Return [x, y] of the center of cell containing provided text 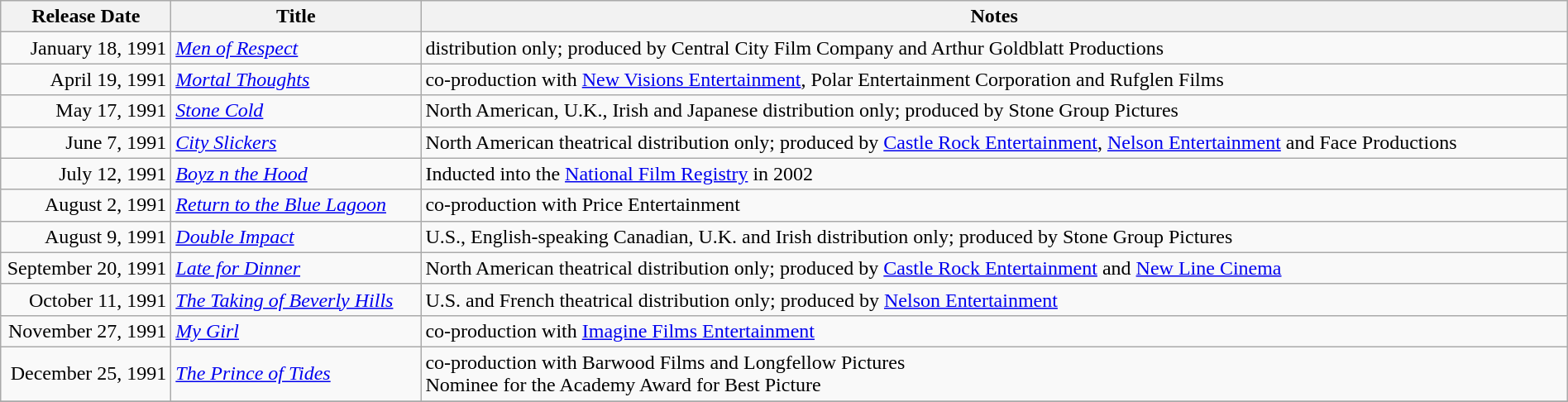
distribution only; produced by Central City Film Company and Arthur Goldblatt Productions [994, 48]
January 18, 1991 [86, 48]
August 9, 1991 [86, 237]
Late for Dinner [296, 268]
September 20, 1991 [86, 268]
May 17, 1991 [86, 111]
Inducted into the National Film Registry in 2002 [994, 174]
November 27, 1991 [86, 331]
December 25, 1991 [86, 374]
U.S. and French theatrical distribution only; produced by Nelson Entertainment [994, 299]
August 2, 1991 [86, 205]
July 12, 1991 [86, 174]
co-production with Imagine Films Entertainment [994, 331]
Stone Cold [296, 111]
Men of Respect [296, 48]
co-production with New Visions Entertainment, Polar Entertainment Corporation and Rufglen Films [994, 79]
The Taking of Beverly Hills [296, 299]
The Prince of Tides [296, 374]
June 7, 1991 [86, 142]
Title [296, 17]
North American theatrical distribution only; produced by Castle Rock Entertainment and New Line Cinema [994, 268]
co-production with Price Entertainment [994, 205]
Release Date [86, 17]
April 19, 1991 [86, 79]
Double Impact [296, 237]
Return to the Blue Lagoon [296, 205]
My Girl [296, 331]
City Slickers [296, 142]
U.S., English-speaking Canadian, U.K. and Irish distribution only; produced by Stone Group Pictures [994, 237]
October 11, 1991 [86, 299]
Boyz n the Hood [296, 174]
North American theatrical distribution only; produced by Castle Rock Entertainment, Nelson Entertainment and Face Productions [994, 142]
North American, U.K., Irish and Japanese distribution only; produced by Stone Group Pictures [994, 111]
Mortal Thoughts [296, 79]
co-production with Barwood Films and Longfellow PicturesNominee for the Academy Award for Best Picture [994, 374]
Notes [994, 17]
